Find where the given text appears and provide that cell's center as (x, y) coordinate. 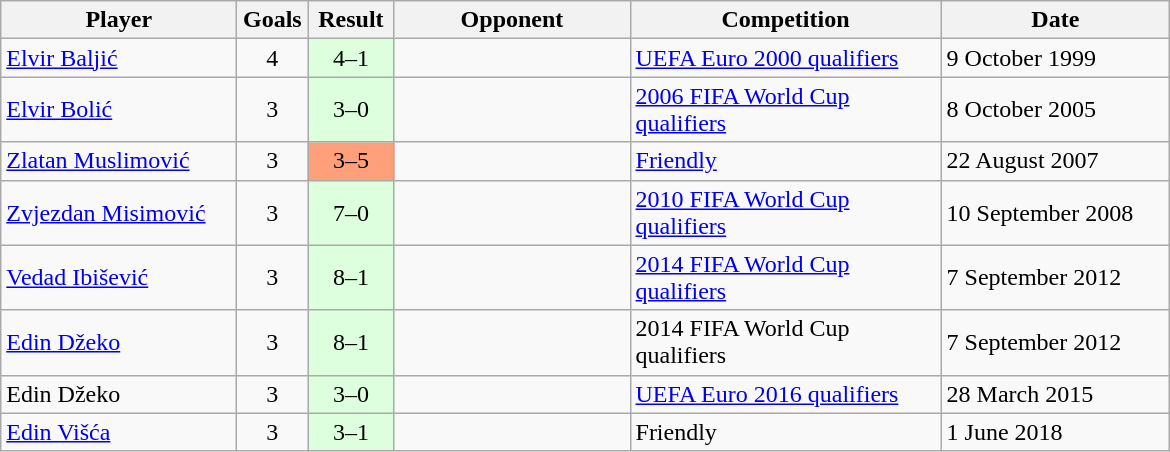
4 (272, 58)
8 October 2005 (1056, 110)
2006 FIFA World Cup qualifiers (786, 110)
9 October 1999 (1056, 58)
2010 FIFA World Cup qualifiers (786, 212)
Date (1056, 20)
UEFA Euro 2000 qualifiers (786, 58)
4–1 (351, 58)
10 September 2008 (1056, 212)
Elvir Baljić (119, 58)
Goals (272, 20)
28 March 2015 (1056, 394)
Vedad Ibišević (119, 278)
Competition (786, 20)
3–1 (351, 432)
UEFA Euro 2016 qualifiers (786, 394)
Zvjezdan Misimović (119, 212)
Opponent (512, 20)
Edin Višća (119, 432)
1 June 2018 (1056, 432)
7–0 (351, 212)
Zlatan Muslimović (119, 161)
3–5 (351, 161)
Player (119, 20)
22 August 2007 (1056, 161)
Elvir Bolić (119, 110)
Result (351, 20)
